Return the [X, Y] coordinate for the center point of the cell that contains the specified text.  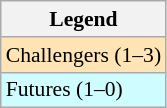
Challengers (1–3) [84, 55]
Futures (1–0) [84, 90]
Legend [84, 19]
